Extract the [X, Y] coordinate from the center of the cell holding the provided text.  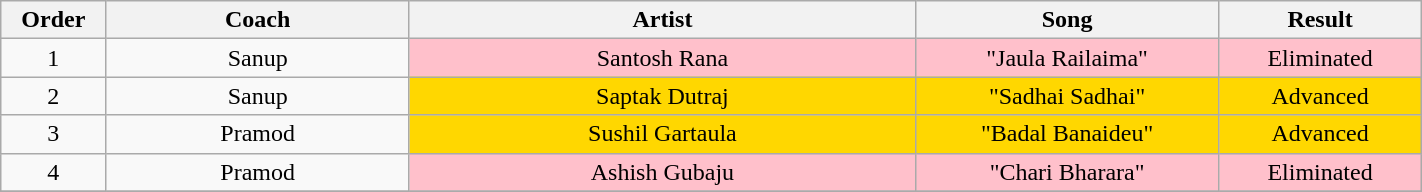
Santosh Rana [662, 58]
Order [54, 20]
"Badal Banaideu" [1067, 134]
1 [54, 58]
Result [1320, 20]
"Chari Bharara" [1067, 172]
4 [54, 172]
Artist [662, 20]
3 [54, 134]
Saptak Dutraj [662, 96]
Coach [258, 20]
Song [1067, 20]
Ashish Gubaju [662, 172]
Sushil Gartaula [662, 134]
2 [54, 96]
"Jaula Railaima" [1067, 58]
"Sadhai Sadhai" [1067, 96]
